Search for the cell housing the specified text and yield its [X, Y] center coordinate. 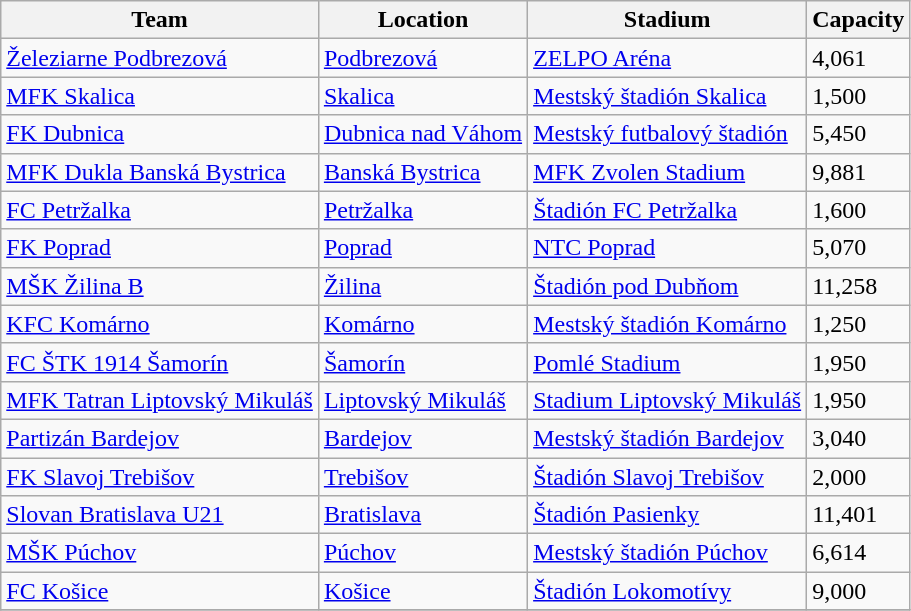
KFC Komárno [160, 324]
Šamorín [422, 362]
ZELPO Aréna [668, 58]
Mestský futbalový štadión [668, 134]
11,258 [858, 286]
MŠK Žilina B [160, 286]
Mestský štadión Skalica [668, 96]
FC Petržalka [160, 210]
3,040 [858, 438]
Štadión Lokomotívy [668, 591]
Location [422, 20]
FC ŠTK 1914 Šamorín [160, 362]
MFK Dukla Banská Bystrica [160, 172]
Železiarne Podbrezová [160, 58]
Skalica [422, 96]
Petržalka [422, 210]
Stadium [668, 20]
Dubnica nad Váhom [422, 134]
MFK Skalica [160, 96]
Bardejov [422, 438]
FK Poprad [160, 248]
Mestský štadión Púchov [668, 553]
Púchov [422, 553]
Slovan Bratislava U21 [160, 515]
Team [160, 20]
Capacity [858, 20]
Liptovský Mikuláš [422, 400]
FC Košice [160, 591]
NTC Poprad [668, 248]
Štadión FC Petržalka [668, 210]
5,070 [858, 248]
MFK Tatran Liptovský Mikuláš [160, 400]
Stadium Liptovský Mikuláš [668, 400]
Bratislava [422, 515]
Žilina [422, 286]
FK Dubnica [160, 134]
6,614 [858, 553]
Štadión pod Dubňom [668, 286]
FK Slavoj Trebišov [160, 477]
Štadión Slavoj Trebišov [668, 477]
1,250 [858, 324]
Pomlé Stadium [668, 362]
Mestský štadión Bardejov [668, 438]
Podbrezová [422, 58]
Komárno [422, 324]
11,401 [858, 515]
1,600 [858, 210]
9,881 [858, 172]
Trebišov [422, 477]
Košice [422, 591]
Partizán Bardejov [160, 438]
5,450 [858, 134]
9,000 [858, 591]
1,500 [858, 96]
MŠK Púchov [160, 553]
Mestský štadión Komárno [668, 324]
Poprad [422, 248]
Štadión Pasienky [668, 515]
MFK Zvolen Stadium [668, 172]
4,061 [858, 58]
Banská Bystrica [422, 172]
2,000 [858, 477]
